Provide the (X, Y) coordinate of the cell's center where the given text is located.  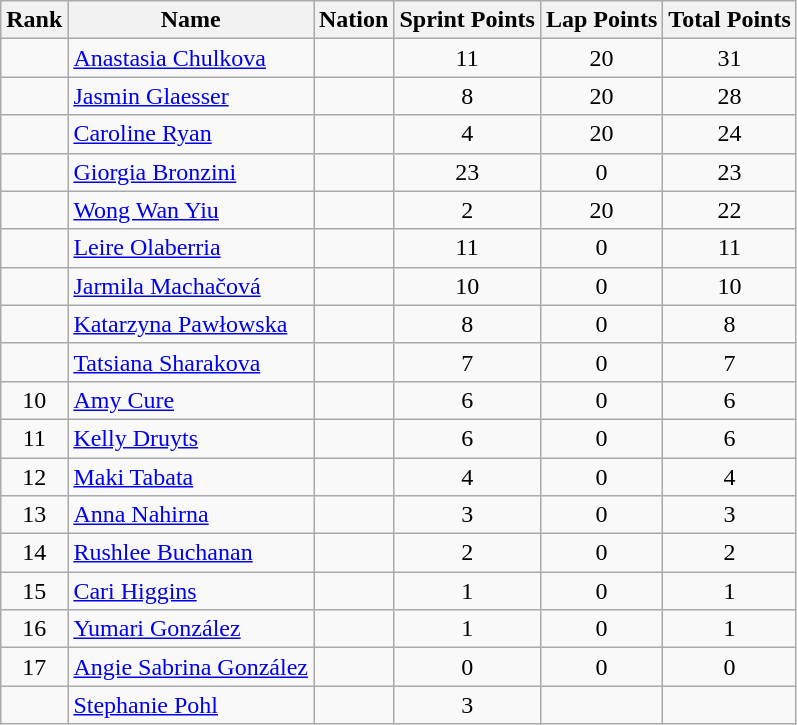
Wong Wan Yiu (191, 210)
31 (730, 58)
Total Points (730, 20)
Lap Points (601, 20)
Angie Sabrina González (191, 667)
Jasmin Glaesser (191, 96)
Katarzyna Pawłowska (191, 324)
13 (34, 515)
28 (730, 96)
Name (191, 20)
Sprint Points (467, 20)
Yumari González (191, 629)
Anastasia Chulkova (191, 58)
17 (34, 667)
Cari Higgins (191, 591)
Anna Nahirna (191, 515)
14 (34, 553)
Rushlee Buchanan (191, 553)
Maki Tabata (191, 477)
Rank (34, 20)
Giorgia Bronzini (191, 172)
Caroline Ryan (191, 134)
24 (730, 134)
Kelly Druyts (191, 438)
16 (34, 629)
Amy Cure (191, 400)
22 (730, 210)
Leire Olaberria (191, 248)
12 (34, 477)
Stephanie Pohl (191, 705)
Jarmila Machačová (191, 286)
Tatsiana Sharakova (191, 362)
Nation (354, 20)
15 (34, 591)
